From the cell containing the given text, extract its center point as [X, Y] coordinate. 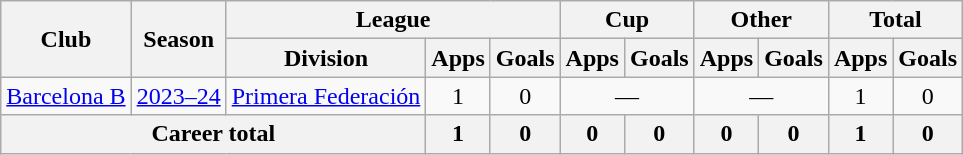
Barcelona B [66, 96]
Total [895, 20]
League [393, 20]
Club [66, 39]
2023–24 [178, 96]
Division [326, 58]
Season [178, 39]
Primera Federación [326, 96]
Other [761, 20]
Cup [627, 20]
Career total [214, 134]
